Search for the cell housing the specified text and yield its [X, Y] center coordinate. 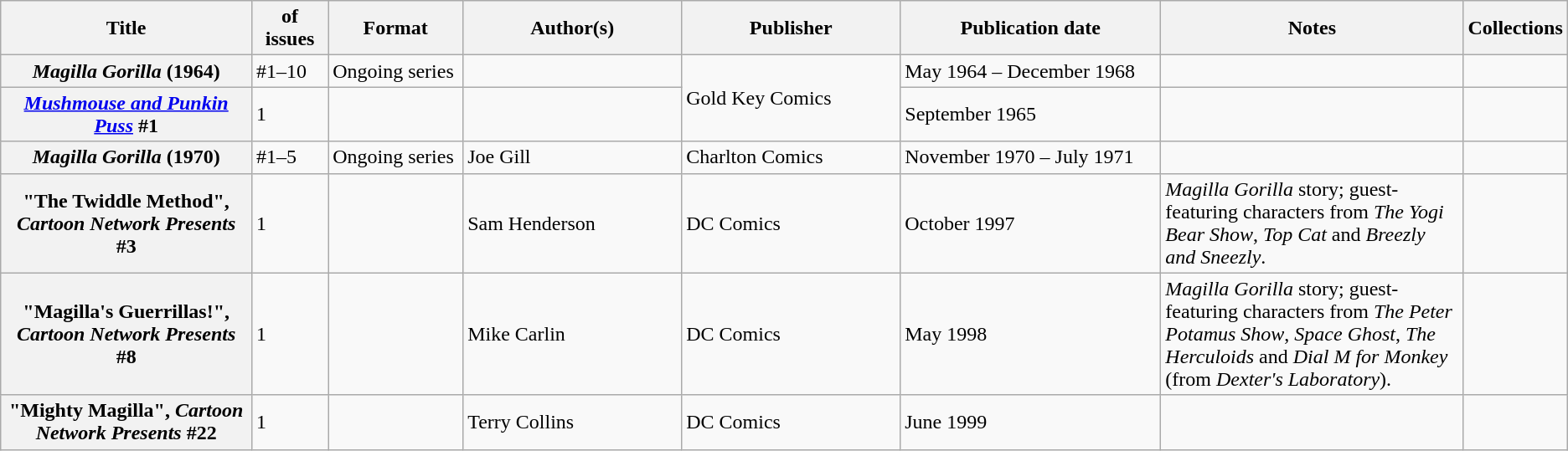
Author(s) [573, 28]
Format [395, 28]
#1–10 [290, 71]
Publisher [791, 28]
Joe Gill [573, 157]
Publication date [1030, 28]
"Mighty Magilla", Cartoon Network Presents #22 [126, 422]
June 1999 [1030, 422]
"The Twiddle Method", Cartoon Network Presents #3 [126, 223]
November 1970 – July 1971 [1030, 157]
Magilla Gorilla (1964) [126, 71]
May 1998 [1030, 334]
Title [126, 28]
September 1965 [1030, 114]
Notes [1312, 28]
#1–5 [290, 157]
Terry Collins [573, 422]
Charlton Comics [791, 157]
Mike Carlin [573, 334]
Gold Key Comics [791, 99]
May 1964 – December 1968 [1030, 71]
Mushmouse and Punkin Puss #1 [126, 114]
Collections [1515, 28]
October 1997 [1030, 223]
Magilla Gorilla story; guest-featuring characters from The Yogi Bear Show, Top Cat and Breezly and Sneezly. [1312, 223]
of issues [290, 28]
Sam Henderson [573, 223]
Magilla Gorilla (1970) [126, 157]
"Magilla's Guerrillas!", Cartoon Network Presents #8 [126, 334]
